Detect which cell encompasses the target text, then output its (X, Y) center coordinate. 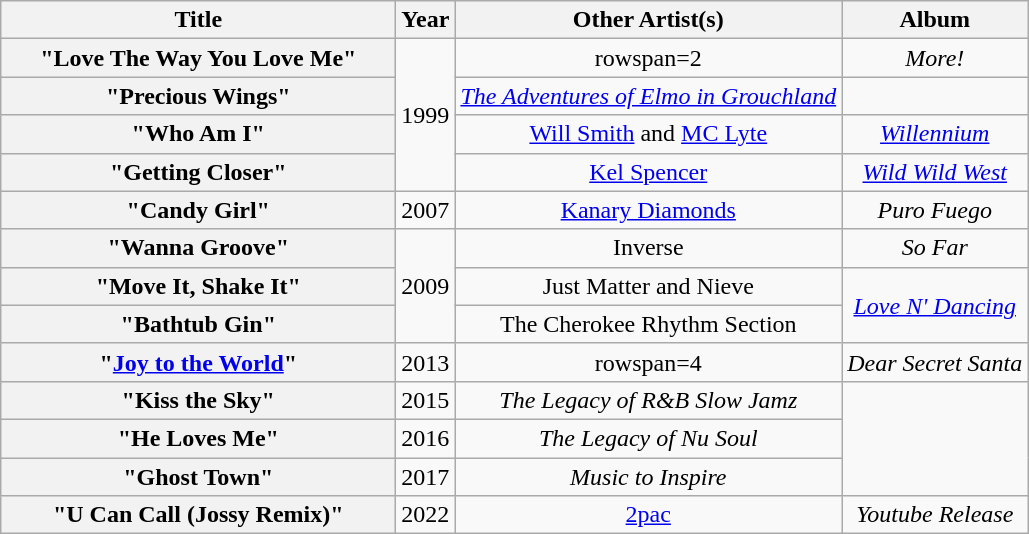
rowspan=2 (648, 58)
rowspan=4 (648, 362)
Kanary Diamonds (648, 210)
Love N' Dancing (935, 305)
Youtube Release (935, 515)
"Precious Wings" (198, 96)
2015 (426, 400)
Just Matter and Nieve (648, 286)
2009 (426, 286)
"Ghost Town" (198, 477)
2017 (426, 477)
The Cherokee Rhythm Section (648, 324)
More! (935, 58)
"Love The Way You Love Me" (198, 58)
Music to Inspire (648, 477)
Will Smith and MC Lyte (648, 134)
"Joy to the World" (198, 362)
The Adventures of Elmo in Grouchland (648, 96)
Album (935, 20)
Puro Fuego (935, 210)
The Legacy of R&B Slow Jamz (648, 400)
So Far (935, 248)
1999 (426, 115)
Wild Wild West (935, 172)
"Who Am I" (198, 134)
2016 (426, 438)
Title (198, 20)
"U Can Call (Jossy Remix)" (198, 515)
2013 (426, 362)
The Legacy of Nu Soul (648, 438)
"Wanna Groove" (198, 248)
"Candy Girl" (198, 210)
2pac (648, 515)
Year (426, 20)
"Move It, Shake It" (198, 286)
2007 (426, 210)
2022 (426, 515)
"Getting Closer" (198, 172)
"Kiss the Sky" (198, 400)
Kel Spencer (648, 172)
"Bathtub Gin" (198, 324)
Willennium (935, 134)
"He Loves Me" (198, 438)
Other Artist(s) (648, 20)
Dear Secret Santa (935, 362)
Inverse (648, 248)
